Identify which cell holds the provided text, then report its (X, Y) central coordinate. 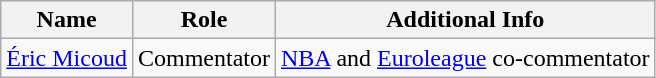
Éric Micoud (67, 58)
Commentator (204, 58)
Additional Info (465, 20)
Name (67, 20)
NBA and Euroleague co-commentator (465, 58)
Role (204, 20)
